Find where the given text appears and provide that cell's center as [x, y] coordinate. 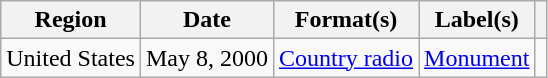
Monument [477, 58]
Label(s) [477, 20]
May 8, 2000 [206, 58]
Country radio [346, 58]
Format(s) [346, 20]
Region [71, 20]
United States [71, 58]
Date [206, 20]
